Capture the cell that displays the provided text and extract its [X, Y] central coordinate. 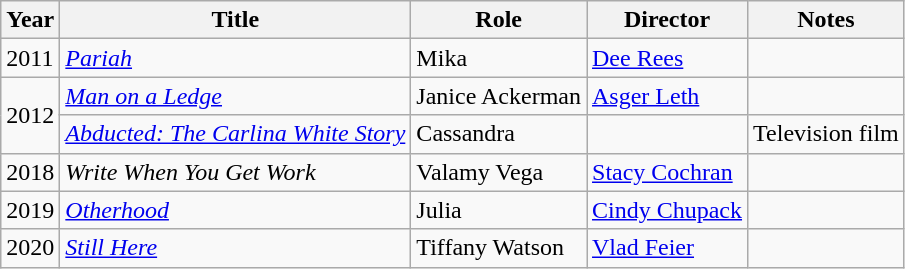
Mika [499, 58]
2018 [30, 172]
Director [666, 20]
Cassandra [499, 134]
Write When You Get Work [236, 172]
Year [30, 20]
Role [499, 20]
Pariah [236, 58]
Valamy Vega [499, 172]
Janice Ackerman [499, 96]
Vlad Feier [666, 248]
Otherhood [236, 210]
Notes [826, 20]
Still Here [236, 248]
2020 [30, 248]
Dee Rees [666, 58]
Television film [826, 134]
Stacy Cochran [666, 172]
Cindy Chupack [666, 210]
Tiffany Watson [499, 248]
Title [236, 20]
Abducted: The Carlina White Story [236, 134]
Asger Leth [666, 96]
Julia [499, 210]
2011 [30, 58]
2019 [30, 210]
Man on a Ledge [236, 96]
2012 [30, 115]
